Determine the (x, y) coordinate at the center of the cell enclosing the given text.  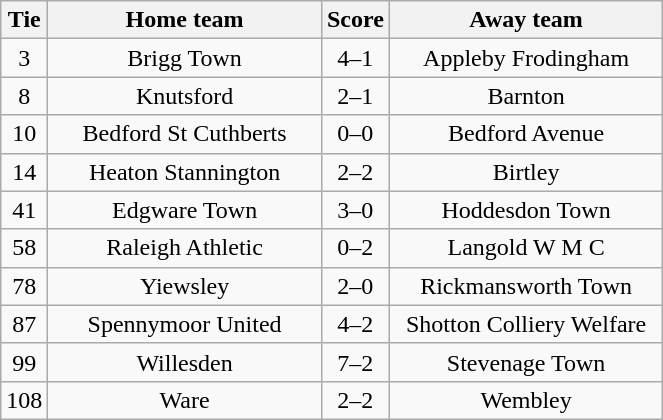
Raleigh Athletic (185, 248)
87 (24, 324)
3 (24, 58)
Knutsford (185, 96)
2–1 (355, 96)
2–0 (355, 286)
4–1 (355, 58)
Shotton Colliery Welfare (526, 324)
Away team (526, 20)
Score (355, 20)
Barnton (526, 96)
Rickmansworth Town (526, 286)
Heaton Stannington (185, 172)
3–0 (355, 210)
10 (24, 134)
0–0 (355, 134)
8 (24, 96)
Appleby Frodingham (526, 58)
0–2 (355, 248)
108 (24, 400)
Brigg Town (185, 58)
4–2 (355, 324)
41 (24, 210)
Birtley (526, 172)
99 (24, 362)
Spennymoor United (185, 324)
Bedford St Cuthberts (185, 134)
14 (24, 172)
Tie (24, 20)
Ware (185, 400)
7–2 (355, 362)
Stevenage Town (526, 362)
Hoddesdon Town (526, 210)
Edgware Town (185, 210)
78 (24, 286)
Home team (185, 20)
58 (24, 248)
Langold W M C (526, 248)
Willesden (185, 362)
Yiewsley (185, 286)
Bedford Avenue (526, 134)
Wembley (526, 400)
